Output the [X, Y] coordinate of the center of the cell containing the given text.  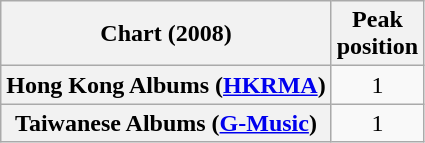
Hong Kong Albums (HKRMA) [166, 85]
Peakposition [377, 34]
Taiwanese Albums (G-Music) [166, 123]
Chart (2008) [166, 34]
